Pinpoint the cell where the given text exists, returning its [X, Y] midpoint coordinate. 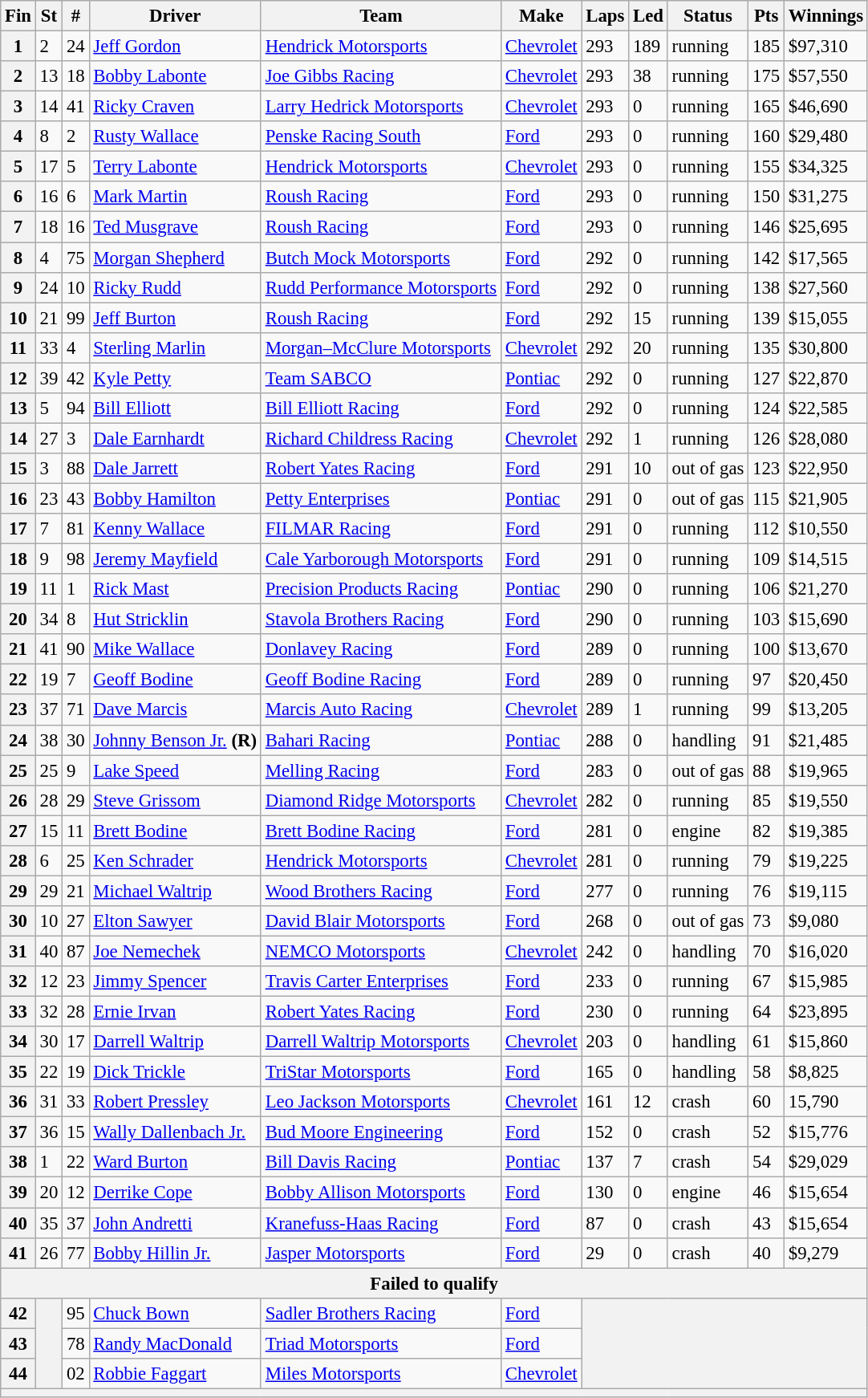
Bobby Allison Motorsports [380, 1193]
Failed to qualify [435, 1283]
230 [605, 1012]
Ward Burton [175, 1163]
Laps [605, 16]
Bobby Hillin Jr. [175, 1253]
288 [605, 740]
Dale Jarrett [175, 469]
Team SABCO [380, 378]
Michael Waltrip [175, 891]
Diamond Ridge Motorsports [380, 800]
155 [767, 167]
Pts [767, 16]
203 [605, 1042]
130 [605, 1193]
Chuck Bown [175, 1313]
Bud Moore Engineering [380, 1132]
Geoff Bodine Racing [380, 680]
Make [541, 16]
Donlavey Racing [380, 649]
Winnings [825, 16]
242 [605, 951]
Brett Bodine [175, 831]
$29,029 [825, 1163]
Dave Marcis [175, 710]
Sadler Brothers Racing [380, 1313]
283 [605, 770]
Precision Products Racing [380, 589]
Larry Hedrick Motorsports [380, 107]
Triad Motorsports [380, 1343]
Mark Martin [175, 197]
Petty Enterprises [380, 498]
Ernie Irvan [175, 1012]
76 [767, 891]
Wood Brothers Racing [380, 891]
$97,310 [825, 47]
160 [767, 136]
$22,950 [825, 469]
Bill Elliott Racing [380, 408]
Kenny Wallace [175, 529]
Terry Labonte [175, 167]
175 [767, 76]
124 [767, 408]
75 [75, 258]
$16,020 [825, 951]
98 [75, 559]
82 [767, 831]
Ricky Rudd [175, 287]
$10,550 [825, 529]
$8,825 [825, 1072]
Joe Gibbs Racing [380, 76]
233 [605, 981]
$19,385 [825, 831]
106 [767, 589]
$30,800 [825, 347]
71 [75, 710]
Jeff Burton [175, 318]
$21,270 [825, 589]
Bahari Racing [380, 740]
Team [380, 16]
78 [75, 1343]
Bill Elliott [175, 408]
Lake Speed [175, 770]
58 [767, 1072]
90 [75, 649]
Cale Yarborough Motorsports [380, 559]
$19,115 [825, 891]
142 [767, 258]
$31,275 [825, 197]
185 [767, 47]
46 [767, 1193]
$34,325 [825, 167]
David Blair Motorsports [380, 921]
44 [18, 1374]
189 [648, 47]
$25,695 [825, 227]
Geoff Bodine [175, 680]
Darrell Waltrip [175, 1042]
64 [767, 1012]
282 [605, 800]
$19,965 [825, 770]
161 [605, 1102]
Ted Musgrave [175, 227]
70 [767, 951]
Marcis Auto Racing [380, 710]
Miles Motorsports [380, 1374]
95 [75, 1313]
60 [767, 1102]
Steve Grissom [175, 800]
Rusty Wallace [175, 136]
152 [605, 1132]
91 [767, 740]
Brett Bodine Racing [380, 831]
$57,550 [825, 76]
127 [767, 378]
Rudd Performance Motorsports [380, 287]
$21,485 [825, 740]
$15,985 [825, 981]
$15,860 [825, 1042]
112 [767, 529]
$23,895 [825, 1012]
$46,690 [825, 107]
$28,080 [825, 438]
Butch Mock Motorsports [380, 258]
$15,690 [825, 620]
Elton Sawyer [175, 921]
$13,670 [825, 649]
$15,055 [825, 318]
Wally Dallenbach Jr. [175, 1132]
Penske Racing South [380, 136]
$27,560 [825, 287]
115 [767, 498]
St [48, 16]
Jeremy Mayfield [175, 559]
$19,550 [825, 800]
15,790 [825, 1102]
Led [648, 16]
Joe Nemechek [175, 951]
02 [75, 1374]
$19,225 [825, 861]
Leo Jackson Motorsports [380, 1102]
Hut Stricklin [175, 620]
Morgan Shepherd [175, 258]
Dick Trickle [175, 1072]
Bobby Hamilton [175, 498]
Bill Davis Racing [380, 1163]
79 [767, 861]
Derrike Cope [175, 1193]
Morgan–McClure Motorsports [380, 347]
137 [605, 1163]
$14,515 [825, 559]
103 [767, 620]
Kyle Petty [175, 378]
135 [767, 347]
123 [767, 469]
# [75, 16]
97 [767, 680]
Bobby Labonte [175, 76]
Status [708, 16]
$9,279 [825, 1253]
Dale Earnhardt [175, 438]
Jimmy Spencer [175, 981]
Kranefuss-Haas Racing [380, 1223]
109 [767, 559]
52 [767, 1132]
$22,585 [825, 408]
67 [767, 981]
$20,450 [825, 680]
$9,080 [825, 921]
61 [767, 1042]
$21,905 [825, 498]
Robert Pressley [175, 1102]
Ricky Craven [175, 107]
Jeff Gordon [175, 47]
Driver [175, 16]
150 [767, 197]
$17,565 [825, 258]
Johnny Benson Jr. (R) [175, 740]
Jasper Motorsports [380, 1253]
NEMCO Motorsports [380, 951]
$15,776 [825, 1132]
$13,205 [825, 710]
100 [767, 649]
94 [75, 408]
John Andretti [175, 1223]
146 [767, 227]
85 [767, 800]
Fin [18, 16]
Melling Racing [380, 770]
126 [767, 438]
Robbie Faggart [175, 1374]
138 [767, 287]
81 [75, 529]
73 [767, 921]
Sterling Marlin [175, 347]
268 [605, 921]
54 [767, 1163]
Travis Carter Enterprises [380, 981]
Stavola Brothers Racing [380, 620]
Mike Wallace [175, 649]
Rick Mast [175, 589]
139 [767, 318]
77 [75, 1253]
Richard Childress Racing [380, 438]
277 [605, 891]
Randy MacDonald [175, 1343]
$22,870 [825, 378]
FILMAR Racing [380, 529]
Ken Schrader [175, 861]
TriStar Motorsports [380, 1072]
$29,480 [825, 136]
Darrell Waltrip Motorsports [380, 1042]
